Search for the cell housing the specified text and yield its [x, y] center coordinate. 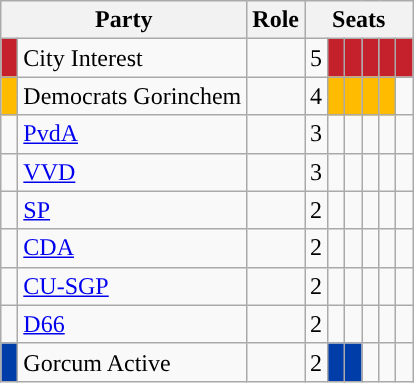
5 [316, 58]
Seats [359, 20]
CDA [132, 248]
D66 [132, 324]
PvdA [132, 134]
City Interest [132, 58]
4 [316, 96]
VVD [132, 172]
Democrats Gorinchem [132, 96]
CU-SGP [132, 286]
Party [124, 20]
SP [132, 210]
Role [276, 20]
Gorcum Active [132, 362]
